Return [X, Y] of the center of cell containing provided text 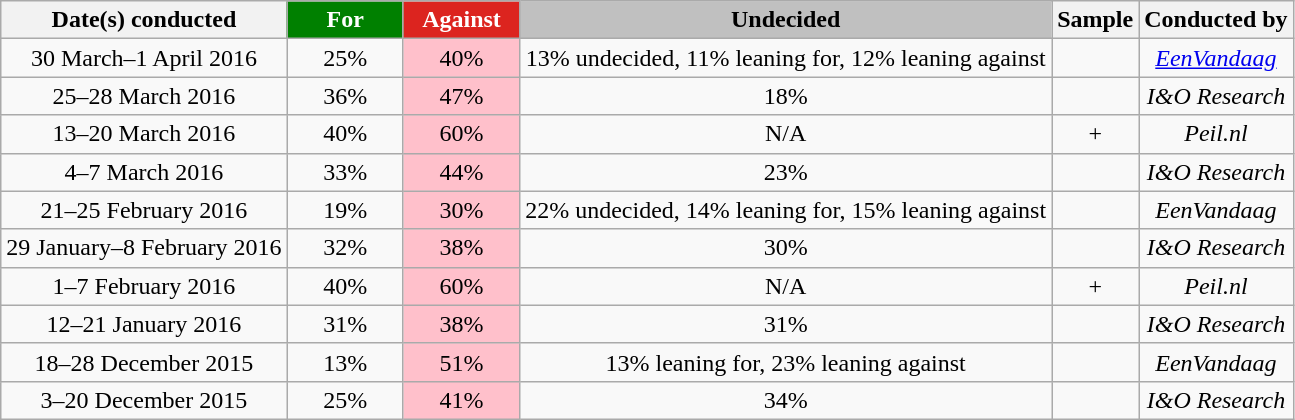
Conducted by [1216, 20]
25–28 March 2016 [144, 96]
Undecided [786, 20]
30 March–1 April 2016 [144, 58]
41% [461, 400]
34% [786, 400]
47% [461, 96]
Date(s) conducted [144, 20]
4–7 March 2016 [144, 172]
29 January–8 February 2016 [144, 248]
19% [345, 210]
36% [345, 96]
3–20 December 2015 [144, 400]
44% [461, 172]
For [345, 20]
18–28 December 2015 [144, 362]
1–7 February 2016 [144, 286]
Against [461, 20]
33% [345, 172]
13–20 March 2016 [144, 134]
51% [461, 362]
23% [786, 172]
21–25 February 2016 [144, 210]
32% [345, 248]
22% undecided, 14% leaning for, 15% leaning against [786, 210]
12–21 January 2016 [144, 324]
13% leaning for, 23% leaning against [786, 362]
18% [786, 96]
13% [345, 362]
Sample [1096, 20]
13% undecided, 11% leaning for, 12% leaning against [786, 58]
